Pinpoint the cell where the given text exists, returning its [X, Y] midpoint coordinate. 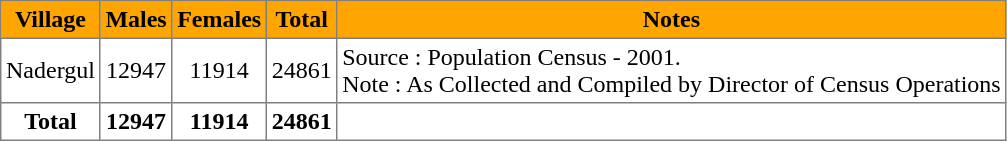
Females [219, 20]
Nadergul [50, 70]
Source : Population Census - 2001.Note : As Collected and Compiled by Director of Census Operations [672, 70]
Notes [672, 20]
Males [136, 20]
Village [50, 20]
